Scan for the cell matching the given text and deliver its (X, Y) coordinate at center. 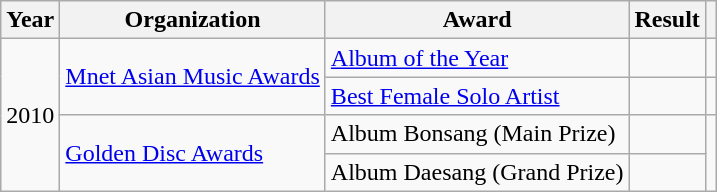
Year (30, 20)
Mnet Asian Music Awards (193, 77)
Album of the Year (477, 58)
Album Bonsang (Main Prize) (477, 134)
Best Female Solo Artist (477, 96)
Album Daesang (Grand Prize) (477, 172)
Result (667, 20)
Organization (193, 20)
Award (477, 20)
2010 (30, 115)
Golden Disc Awards (193, 153)
